Scan for the cell matching the given text and deliver its [X, Y] coordinate at center. 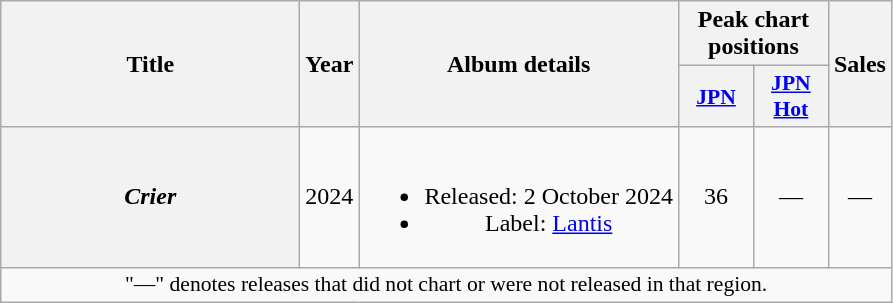
Peak chart positions [754, 34]
Title [150, 64]
JPN [716, 96]
2024 [330, 197]
JPNHot [790, 96]
Crier [150, 197]
Year [330, 64]
36 [716, 197]
"—" denotes releases that did not chart or were not released in that region. [446, 285]
Album details [519, 64]
Released: 2 October 2024Label: Lantis [519, 197]
Sales [860, 64]
